Identify which cell holds the provided text, then report its (X, Y) central coordinate. 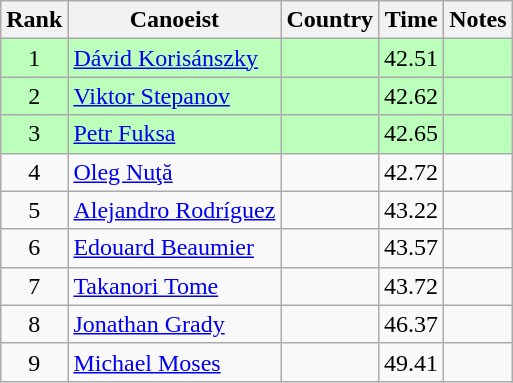
43.72 (412, 286)
Jonathan Grady (174, 324)
42.72 (412, 172)
Dávid Korisánszky (174, 58)
Petr Fuksa (174, 134)
3 (34, 134)
7 (34, 286)
Edouard Beaumier (174, 248)
Michael Moses (174, 362)
43.22 (412, 210)
Country (330, 20)
6 (34, 248)
42.51 (412, 58)
8 (34, 324)
Viktor Stepanov (174, 96)
5 (34, 210)
Oleg Nuţă (174, 172)
4 (34, 172)
43.57 (412, 248)
Notes (478, 20)
Canoeist (174, 20)
46.37 (412, 324)
Alejandro Rodríguez (174, 210)
Takanori Tome (174, 286)
2 (34, 96)
Time (412, 20)
49.41 (412, 362)
Rank (34, 20)
42.65 (412, 134)
9 (34, 362)
42.62 (412, 96)
1 (34, 58)
